Search for the cell housing the specified text and yield its (x, y) center coordinate. 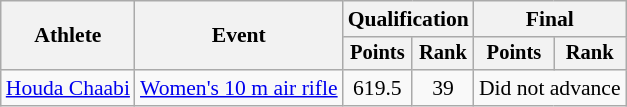
619.5 (378, 88)
Final (550, 19)
Athlete (68, 36)
Did not advance (550, 88)
Event (239, 36)
Qualification (408, 19)
39 (443, 88)
Women's 10 m air rifle (239, 88)
Houda Chaabi (68, 88)
